Scan for the cell matching the given text and deliver its (x, y) coordinate at center. 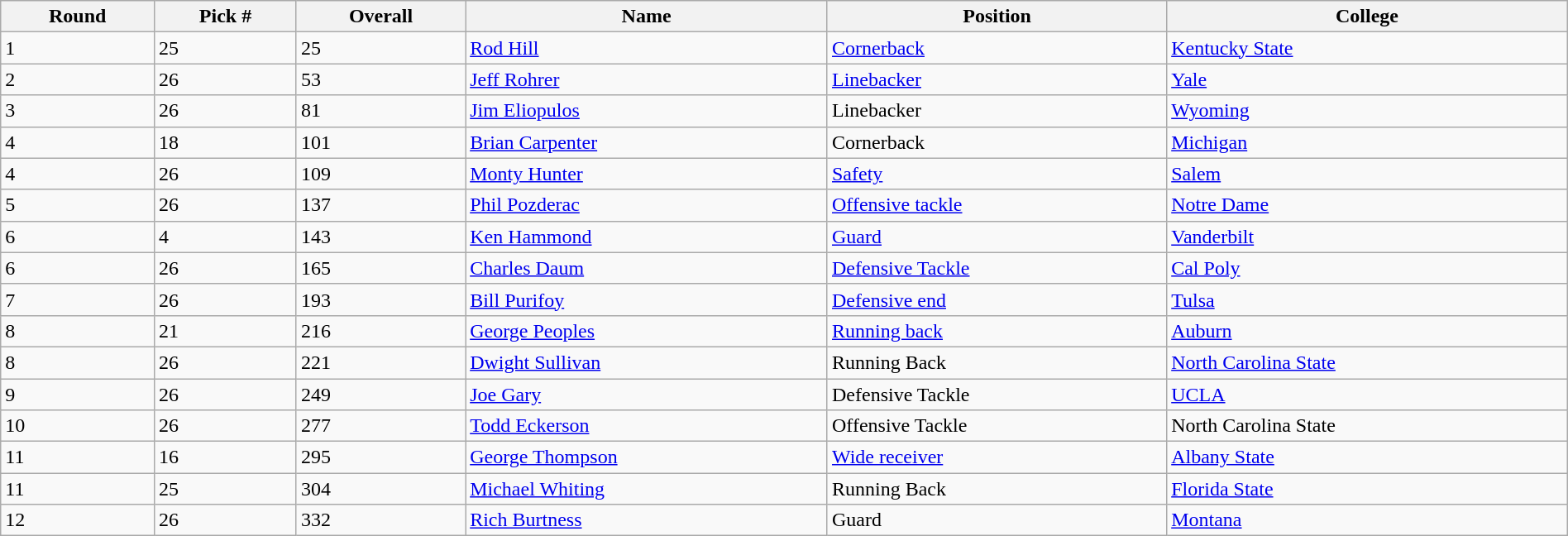
Bill Purifoy (647, 299)
Round (78, 17)
304 (380, 489)
Montana (1368, 520)
College (1368, 17)
Joe Gary (647, 395)
George Thompson (647, 457)
249 (380, 395)
Salem (1368, 174)
Name (647, 17)
Offensive tackle (997, 205)
Brian Carpenter (647, 142)
Charles Daum (647, 268)
Running back (997, 331)
Wyoming (1368, 111)
Tulsa (1368, 299)
Florida State (1368, 489)
Kentucky State (1368, 48)
Michael Whiting (647, 489)
165 (380, 268)
Notre Dame (1368, 205)
9 (78, 395)
Jeff Rohrer (647, 79)
2 (78, 79)
George Peoples (647, 331)
Auburn (1368, 331)
332 (380, 520)
21 (226, 331)
Dwight Sullivan (647, 362)
101 (380, 142)
UCLA (1368, 395)
216 (380, 331)
Rod Hill (647, 48)
53 (380, 79)
Ken Hammond (647, 237)
Safety (997, 174)
137 (380, 205)
Phil Pozderac (647, 205)
Jim Eliopulos (647, 111)
7 (78, 299)
Vanderbilt (1368, 237)
16 (226, 457)
143 (380, 237)
Cal Poly (1368, 268)
1 (78, 48)
Yale (1368, 79)
81 (380, 111)
Wide receiver (997, 457)
3 (78, 111)
Todd Eckerson (647, 426)
277 (380, 426)
221 (380, 362)
Overall (380, 17)
193 (380, 299)
5 (78, 205)
12 (78, 520)
Offensive Tackle (997, 426)
Pick # (226, 17)
Defensive end (997, 299)
Position (997, 17)
Monty Hunter (647, 174)
295 (380, 457)
109 (380, 174)
Michigan (1368, 142)
Albany State (1368, 457)
Rich Burtness (647, 520)
10 (78, 426)
18 (226, 142)
